For the text-containing cell, return its midpoint in (X, Y) coordinate format. 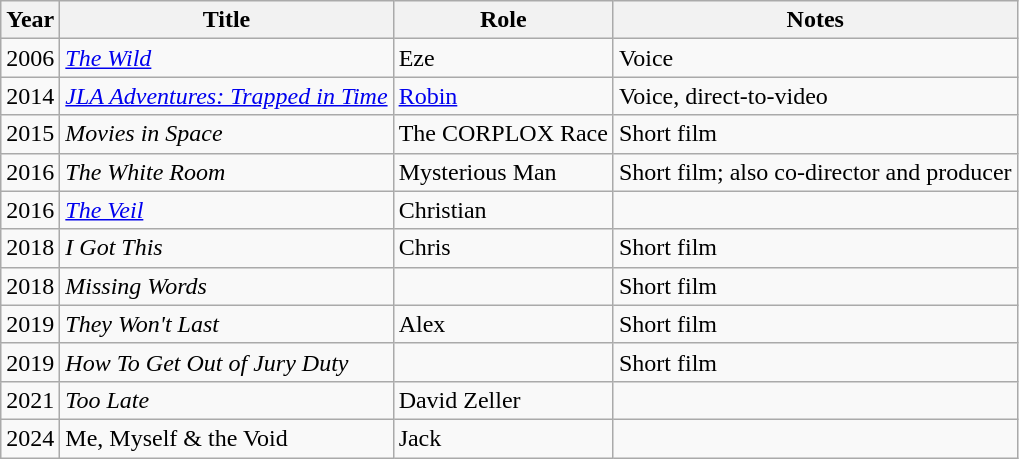
2006 (30, 58)
Christian (503, 210)
Me, Myself & the Void (226, 438)
Notes (815, 20)
Voice (815, 58)
Short film; also co-director and producer (815, 172)
They Won't Last (226, 324)
Too Late (226, 400)
Role (503, 20)
Voice, direct-to-video (815, 96)
2024 (30, 438)
The CORPLOX Race (503, 134)
Chris (503, 248)
2021 (30, 400)
2014 (30, 96)
Eze (503, 58)
Year (30, 20)
I Got This (226, 248)
Robin (503, 96)
The Veil (226, 210)
Movies in Space (226, 134)
JLA Adventures: Trapped in Time (226, 96)
How To Get Out of Jury Duty (226, 362)
2015 (30, 134)
The Wild (226, 58)
Alex (503, 324)
Jack (503, 438)
David Zeller (503, 400)
Mysterious Man (503, 172)
Missing Words (226, 286)
The White Room (226, 172)
Title (226, 20)
